Scan for the cell matching the given text and deliver its [x, y] coordinate at center. 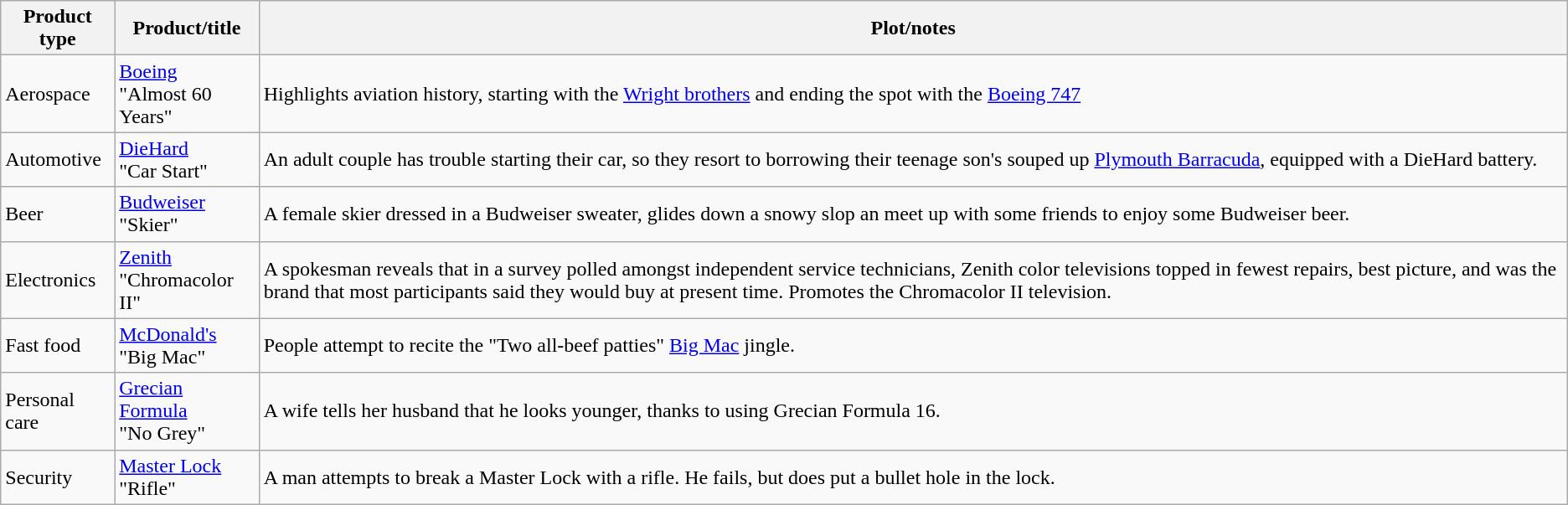
Budweiser"Skier" [187, 214]
Personal care [58, 411]
Aerospace [58, 94]
Electronics [58, 280]
People attempt to recite the "Two all-beef patties" Big Mac jingle. [913, 345]
McDonald's "Big Mac" [187, 345]
Plot/notes [913, 28]
Beer [58, 214]
A man attempts to break a Master Lock with a rifle. He fails, but does put a bullet hole in the lock. [913, 477]
Highlights aviation history, starting with the Wright brothers and ending the spot with the Boeing 747 [913, 94]
A female skier dressed in a Budweiser sweater, glides down a snowy slop an meet up with some friends to enjoy some Budweiser beer. [913, 214]
A wife tells her husband that he looks younger, thanks to using Grecian Formula 16. [913, 411]
Grecian Formula"No Grey" [187, 411]
Product type [58, 28]
DieHard"Car Start" [187, 159]
Zenith"Chromacolor II" [187, 280]
Fast food [58, 345]
Boeing"Almost 60 Years" [187, 94]
Master Lock"Rifle" [187, 477]
Security [58, 477]
Automotive [58, 159]
Product/title [187, 28]
